For the text-containing cell, return its midpoint in [X, Y] coordinate format. 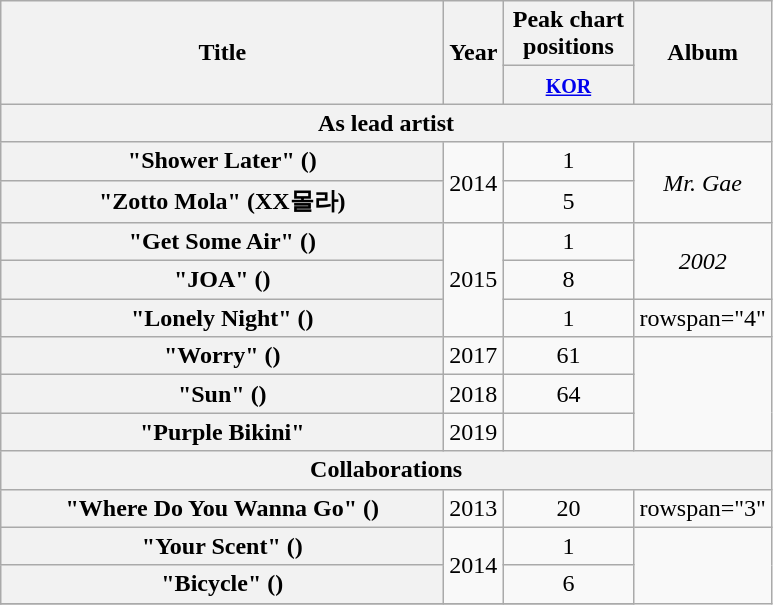
"Shower Later" () [222, 161]
61 [568, 356]
64 [568, 394]
"Worry" () [222, 356]
"Where Do You Wanna Go" () [222, 508]
"Sun" () [222, 394]
Title [222, 52]
6 [568, 584]
Collaborations [386, 470]
KOR [568, 85]
Mr. Gae [703, 182]
Album [703, 52]
2017 [474, 356]
rowspan="4" [703, 318]
8 [568, 280]
"Get Some Air" () [222, 242]
"JOA" () [222, 280]
2002 [703, 261]
20 [568, 508]
Year [474, 52]
2013 [474, 508]
As lead artist [386, 123]
2015 [474, 280]
"Lonely Night" () [222, 318]
"Purple Bikini" [222, 432]
2018 [474, 394]
"Zotto Mola" (XX몰라) [222, 202]
rowspan="3" [703, 508]
5 [568, 202]
2019 [474, 432]
Peak chart positions [568, 34]
"Bicycle" () [222, 584]
"Your Scent" () [222, 546]
